Determine the [x, y] coordinate at the center of the cell enclosing the given text.  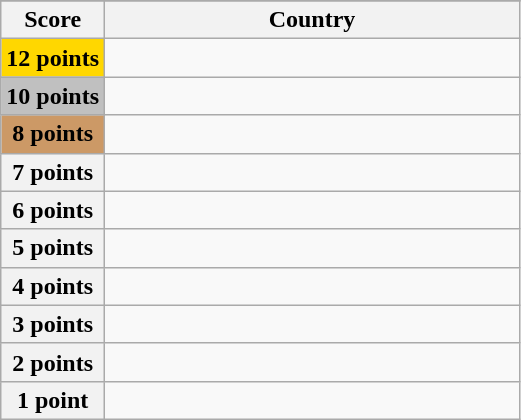
10 points [53, 96]
5 points [53, 248]
12 points [53, 58]
2 points [53, 362]
6 points [53, 210]
Country [312, 20]
3 points [53, 324]
7 points [53, 172]
8 points [53, 134]
Score [53, 20]
1 point [53, 400]
4 points [53, 286]
